Return [X, Y] of the center of cell containing provided text 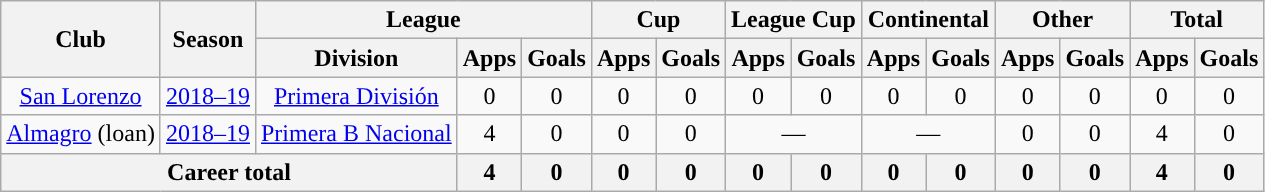
Season [208, 39]
Cup [658, 20]
League Cup [794, 20]
Club [81, 39]
Career total [229, 172]
Other [1062, 20]
Continental [928, 20]
Total [1197, 20]
Almagro (loan) [81, 134]
Primera B Nacional [356, 134]
Primera División [356, 96]
League [423, 20]
San Lorenzo [81, 96]
Division [356, 58]
